Pinpoint the cell where the given text exists, returning its [X, Y] midpoint coordinate. 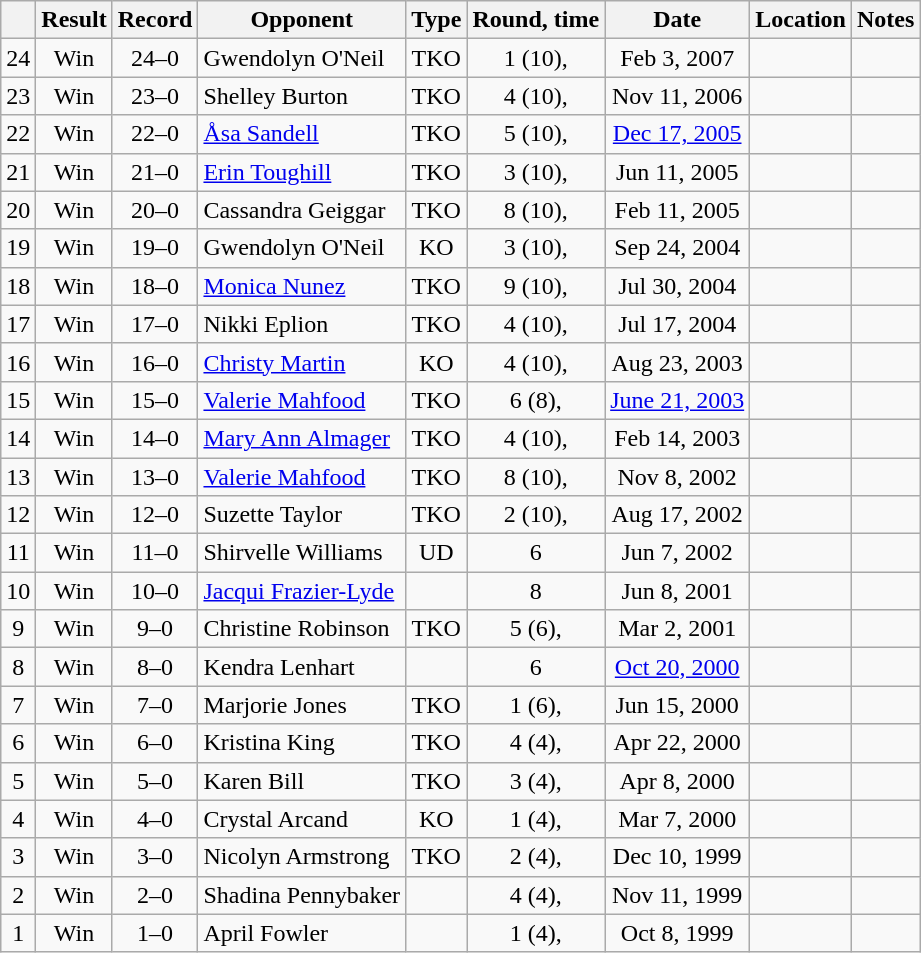
24 [18, 58]
1 [18, 933]
Oct 8, 1999 [678, 933]
Marjorie Jones [302, 705]
Apr 8, 2000 [678, 781]
Jul 30, 2004 [678, 286]
Shadina Pennybaker [302, 895]
22–0 [155, 134]
1–0 [155, 933]
8–0 [155, 667]
Kristina King [302, 743]
2 (10), [536, 515]
Mar 7, 2000 [678, 819]
Type [436, 20]
14–0 [155, 438]
Feb 14, 2003 [678, 438]
20 [18, 210]
7–0 [155, 705]
Nov 11, 1999 [678, 895]
2–0 [155, 895]
Notes [885, 20]
Opponent [302, 20]
10 [18, 591]
16–0 [155, 362]
Åsa Sandell [302, 134]
Feb 11, 2005 [678, 210]
12–0 [155, 515]
Christine Robinson [302, 629]
Jul 17, 2004 [678, 324]
Dec 17, 2005 [678, 134]
Christy Martin [302, 362]
19 [18, 248]
16 [18, 362]
Mar 2, 2001 [678, 629]
3 [18, 857]
Karen Bill [302, 781]
Round, time [536, 20]
23 [18, 96]
Aug 23, 2003 [678, 362]
21–0 [155, 172]
15 [18, 400]
1 (6), [536, 705]
12 [18, 515]
6–0 [155, 743]
15–0 [155, 400]
11–0 [155, 553]
13 [18, 477]
Kendra Lenhart [302, 667]
Suzette Taylor [302, 515]
11 [18, 553]
Jun 15, 2000 [678, 705]
Aug 17, 2002 [678, 515]
2 (4), [536, 857]
Date [678, 20]
17–0 [155, 324]
June 21, 2003 [678, 400]
Erin Toughill [302, 172]
Mary Ann Almager [302, 438]
13–0 [155, 477]
20–0 [155, 210]
Jacqui Frazier-Lyde [302, 591]
5 (10), [536, 134]
Nov 11, 2006 [678, 96]
Cassandra Geiggar [302, 210]
UD [436, 553]
4 [18, 819]
3 (4), [536, 781]
7 [18, 705]
24–0 [155, 58]
Feb 3, 2007 [678, 58]
Nicolyn Armstrong [302, 857]
5–0 [155, 781]
Jun 7, 2002 [678, 553]
Sep 24, 2004 [678, 248]
23–0 [155, 96]
Location [801, 20]
Oct 20, 2000 [678, 667]
14 [18, 438]
Jun 11, 2005 [678, 172]
9 (10), [536, 286]
5 (6), [536, 629]
Record [155, 20]
5 [18, 781]
Monica Nunez [302, 286]
6 (8), [536, 400]
Result [74, 20]
10–0 [155, 591]
18–0 [155, 286]
Crystal Arcand [302, 819]
Jun 8, 2001 [678, 591]
18 [18, 286]
April Fowler [302, 933]
1 (10), [536, 58]
4–0 [155, 819]
9 [18, 629]
17 [18, 324]
Apr 22, 2000 [678, 743]
Nov 8, 2002 [678, 477]
19–0 [155, 248]
Shirvelle Williams [302, 553]
2 [18, 895]
21 [18, 172]
Nikki Eplion [302, 324]
3–0 [155, 857]
Shelley Burton [302, 96]
Dec 10, 1999 [678, 857]
22 [18, 134]
9–0 [155, 629]
